Return the (X, Y) coordinate for the center point of the cell that contains the specified text.  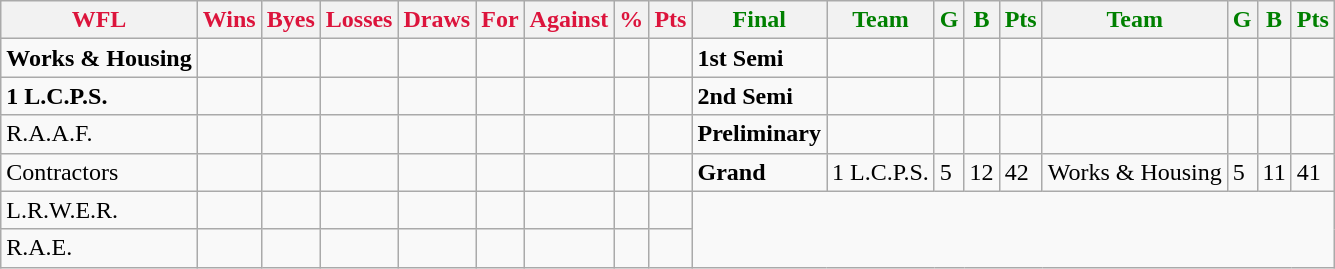
Draws (437, 20)
WFL (99, 20)
R.A.E. (99, 248)
% (632, 20)
41 (1312, 172)
Losses (359, 20)
12 (982, 172)
Final (760, 20)
1st Semi (760, 58)
Wins (229, 20)
11 (1274, 172)
42 (1020, 172)
2nd Semi (760, 96)
Grand (760, 172)
Byes (290, 20)
Contractors (99, 172)
Preliminary (760, 134)
For (500, 20)
R.A.A.F. (99, 134)
L.R.W.E.R. (99, 210)
Against (569, 20)
